Capture the cell that displays the provided text and extract its [X, Y] central coordinate. 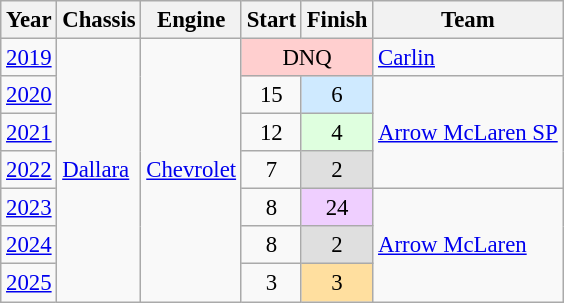
2020 [29, 95]
2021 [29, 133]
Start [271, 20]
2023 [29, 208]
Dallara [99, 170]
Arrow McLaren [468, 246]
Chevrolet [191, 170]
Chassis [99, 20]
24 [336, 208]
12 [271, 133]
Carlin [468, 58]
Arrow McLaren SP [468, 132]
2019 [29, 58]
15 [271, 95]
DNQ [306, 58]
Team [468, 20]
2025 [29, 283]
7 [271, 170]
Finish [336, 20]
4 [336, 133]
2024 [29, 245]
2022 [29, 170]
Engine [191, 20]
6 [336, 95]
Year [29, 20]
